Determine the [x, y] coordinate at the center of the cell enclosing the given text.  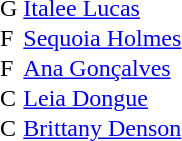
Leia Dongue [102, 98]
C [8, 98]
Sequoia Holmes [102, 38]
Ana Gonçalves [102, 68]
